Return (X, Y) of the center of cell containing provided text 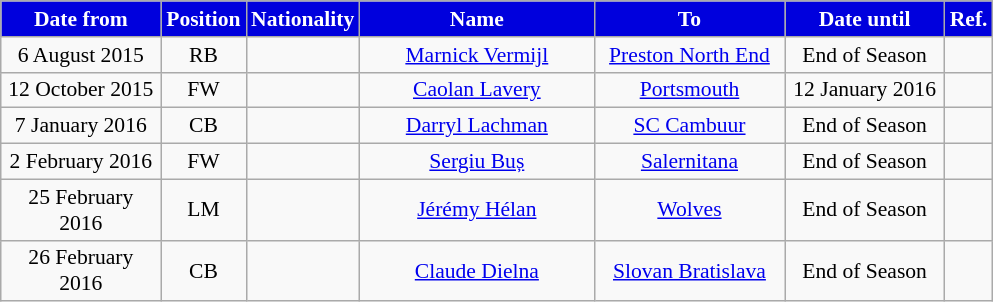
Sergiu Buș (476, 162)
Position (204, 19)
Ref. (969, 19)
RB (204, 55)
SC Cambuur (689, 126)
12 January 2016 (865, 90)
LM (204, 210)
Date from (81, 19)
2 February 2016 (81, 162)
Salernitana (689, 162)
Jérémy Hélan (476, 210)
12 October 2015 (81, 90)
To (689, 19)
6 August 2015 (81, 55)
Darryl Lachman (476, 126)
Claude Dielna (476, 270)
Name (476, 19)
25 February 2016 (81, 210)
26 February 2016 (81, 270)
Preston North End (689, 55)
Marnick Vermijl (476, 55)
7 January 2016 (81, 126)
Nationality (302, 19)
Wolves (689, 210)
Slovan Bratislava (689, 270)
Portsmouth (689, 90)
Caolan Lavery (476, 90)
Date until (865, 19)
